Return [X, Y] of the center of cell containing provided text 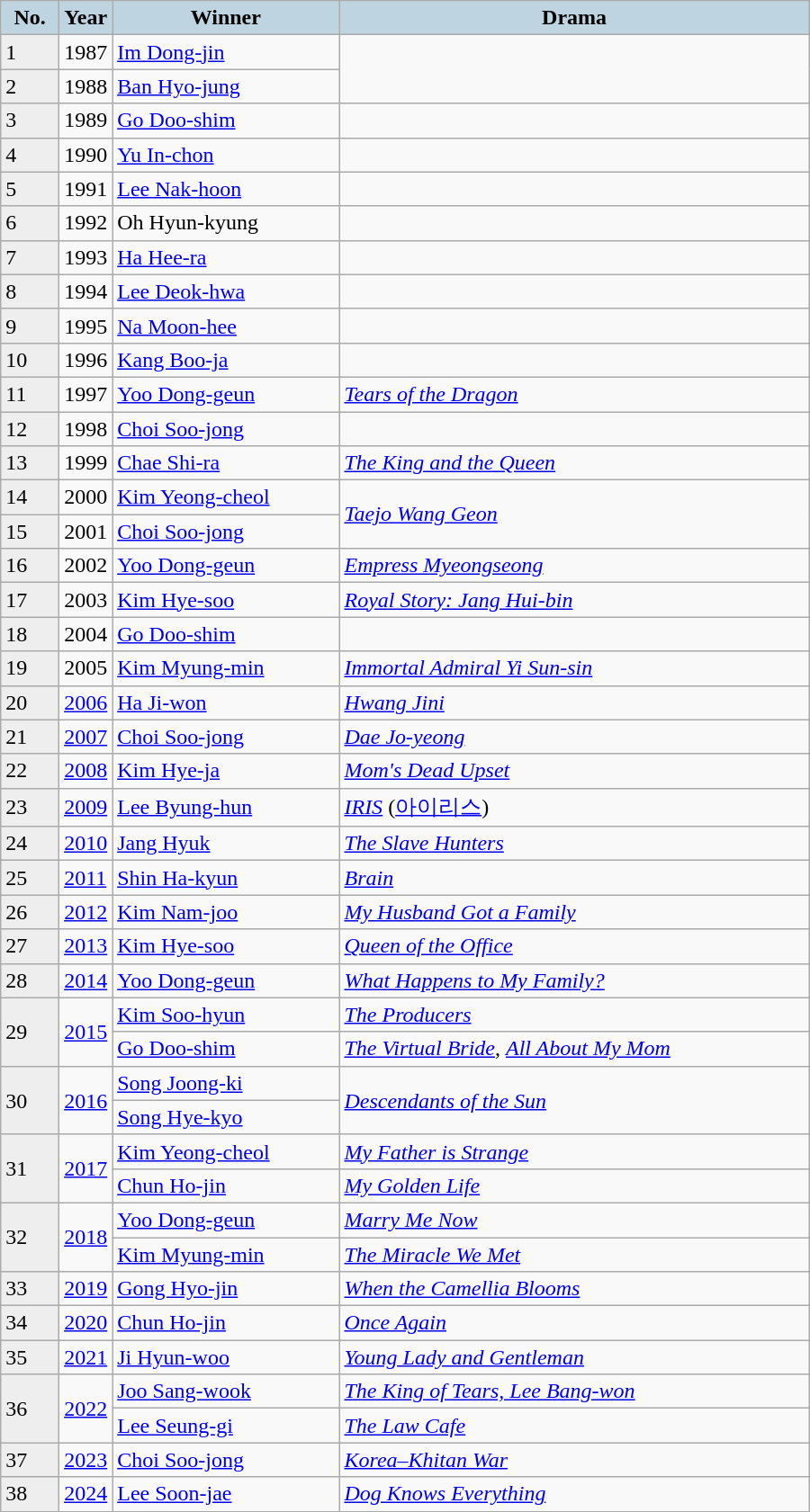
Brain [574, 878]
The King and the Queen [574, 463]
Empress Myeongseong [574, 566]
2019 [86, 1289]
2020 [86, 1323]
IRIS (아이리스) [574, 808]
1994 [86, 291]
1999 [86, 463]
Lee Byung-hun [226, 808]
What Happens to My Family? [574, 980]
Tears of the Dragon [574, 394]
The Producers [574, 1015]
Winner [226, 18]
Descendants of the Sun [574, 1100]
Ban Hyo-jung [226, 86]
Kim Hye-ja [226, 771]
2010 [86, 844]
Kim Soo-hyun [226, 1015]
1 [31, 52]
16 [31, 566]
2013 [86, 946]
Lee Seung-gi [226, 1426]
2002 [86, 566]
30 [31, 1100]
Dog Knows Everything [574, 1494]
26 [31, 912]
5 [31, 189]
2021 [86, 1357]
25 [31, 878]
Yu In-chon [226, 155]
Lee Nak-hoon [226, 189]
Ji Hyun-woo [226, 1357]
14 [31, 497]
4 [31, 155]
15 [31, 532]
2011 [86, 878]
1993 [86, 257]
Jang Hyuk [226, 844]
My Golden Life [574, 1185]
37 [31, 1460]
2016 [86, 1100]
1988 [86, 86]
2012 [86, 912]
33 [31, 1289]
36 [31, 1409]
The Slave Hunters [574, 844]
Mom's Dead Upset [574, 771]
2006 [86, 702]
1987 [86, 52]
2003 [86, 600]
Drama [574, 18]
19 [31, 668]
6 [31, 223]
1995 [86, 326]
1996 [86, 360]
12 [31, 429]
27 [31, 946]
The Miracle We Met [574, 1255]
Ha Ji-won [226, 702]
2 [31, 86]
Hwang Jini [574, 702]
Immortal Admiral Yi Sun-sin [574, 668]
11 [31, 394]
1992 [86, 223]
Chae Shi-ra [226, 463]
The King of Tears, Lee Bang-won [574, 1391]
2000 [86, 497]
When the Camellia Blooms [574, 1289]
Royal Story: Jang Hui-bin [574, 600]
17 [31, 600]
8 [31, 291]
Gong Hyo-jin [226, 1289]
10 [31, 360]
2014 [86, 980]
2001 [86, 532]
Year [86, 18]
Ha Hee-ra [226, 257]
1991 [86, 189]
7 [31, 257]
2018 [86, 1237]
No. [31, 18]
13 [31, 463]
31 [31, 1168]
2005 [86, 668]
2015 [86, 1032]
35 [31, 1357]
38 [31, 1494]
34 [31, 1323]
2024 [86, 1494]
My Father is Strange [574, 1151]
Korea–Khitan War [574, 1460]
Song Hye-kyo [226, 1117]
Once Again [574, 1323]
Lee Deok-hwa [226, 291]
28 [31, 980]
2009 [86, 808]
1989 [86, 121]
3 [31, 121]
Marry Me Now [574, 1220]
23 [31, 808]
Kang Boo-ja [226, 360]
18 [31, 634]
Taejo Wang Geon [574, 514]
32 [31, 1237]
1997 [86, 394]
Kim Nam-joo [226, 912]
20 [31, 702]
2004 [86, 634]
The Law Cafe [574, 1426]
Joo Sang-wook [226, 1391]
1990 [86, 155]
Im Dong-jin [226, 52]
Lee Soon-jae [226, 1494]
2008 [86, 771]
Queen of the Office [574, 946]
Song Joong-ki [226, 1083]
2023 [86, 1460]
24 [31, 844]
21 [31, 737]
2007 [86, 737]
The Virtual Bride, All About My Mom [574, 1049]
2017 [86, 1168]
29 [31, 1032]
My Husband Got a Family [574, 912]
9 [31, 326]
1998 [86, 429]
2022 [86, 1409]
Young Lady and Gentleman [574, 1357]
Dae Jo-yeong [574, 737]
22 [31, 771]
Na Moon-hee [226, 326]
Shin Ha-kyun [226, 878]
Oh Hyun-kyung [226, 223]
